Search for the cell housing the specified text and yield its (x, y) center coordinate. 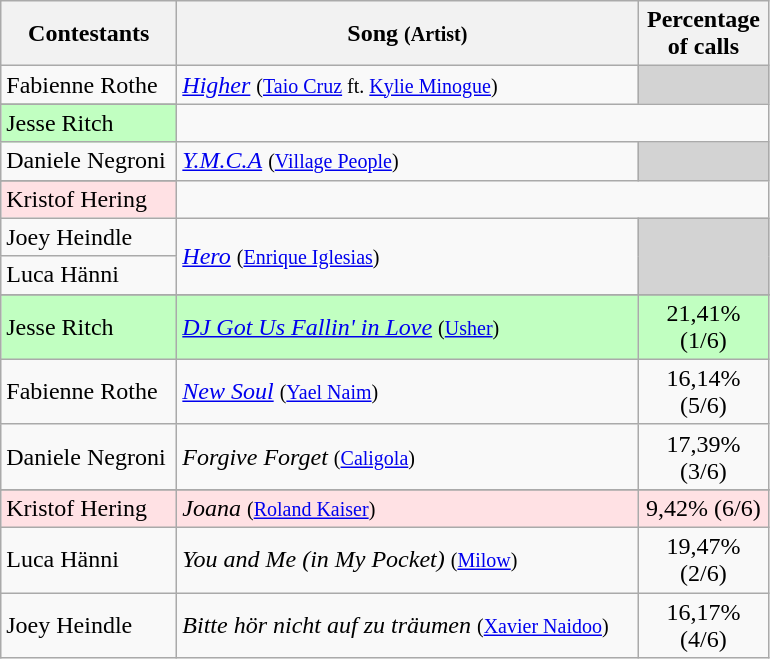
Joana (Roland Kaiser) (408, 508)
Higher (Taio Cruz ft. Kylie Minogue) (408, 85)
Bitte hör nicht auf zu träumen (Xavier Naidoo) (408, 624)
Song (Artist) (408, 34)
16,17% (4/6) (704, 624)
New Soul (Yael Naim) (408, 392)
Forgive Forget (Caligola) (408, 456)
Percentage of calls (704, 34)
19,47% (2/6) (704, 560)
DJ Got Us Fallin' in Love (Usher) (408, 326)
Contestants (89, 34)
17,39% (3/6) (704, 456)
Hero (Enrique Iglesias) (408, 256)
16,14% (5/6) (704, 392)
9,42% (6/6) (704, 508)
Y.M.C.A (Village People) (408, 161)
21,41% (1/6) (704, 326)
You and Me (in My Pocket) (Milow) (408, 560)
